Provide the [x, y] coordinate of the cell's center where the given text is located.  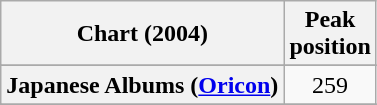
Japanese Albums (Oricon) [142, 85]
Peakposition [330, 34]
259 [330, 85]
Chart (2004) [142, 34]
